Detect which cell encompasses the target text, then output its (x, y) center coordinate. 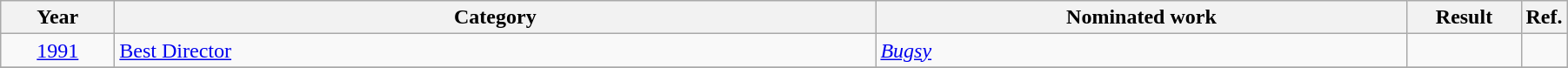
Best Director (496, 51)
Ref. (1545, 17)
Bugsy (1141, 51)
Result (1465, 17)
Year (57, 17)
Nominated work (1141, 17)
1991 (57, 51)
Category (496, 17)
